Return (X, Y) of the center of cell containing provided text 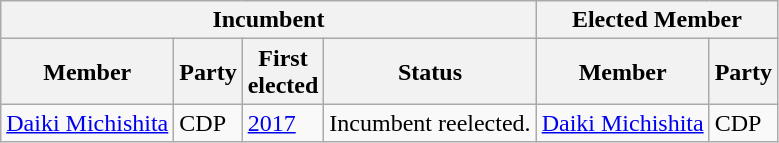
Status (430, 72)
Incumbent (268, 20)
Elected Member (656, 20)
Incumbent reelected. (430, 123)
2017 (283, 123)
Firstelected (283, 72)
